Return (x, y) of the center of cell containing provided text 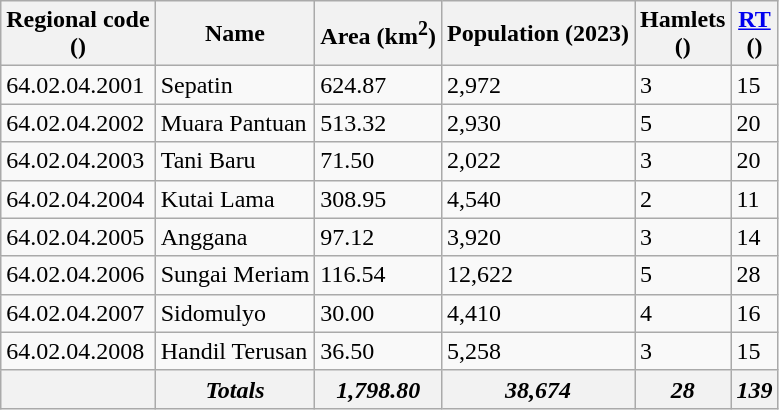
Totals (235, 389)
64.02.04.2007 (78, 313)
2,022 (538, 161)
4,540 (538, 199)
Sungai Meriam (235, 275)
5,258 (538, 351)
64.02.04.2001 (78, 85)
64.02.04.2003 (78, 161)
Anggana (235, 237)
1,798.80 (378, 389)
Handil Terusan (235, 351)
16 (754, 313)
30.00 (378, 313)
513.32 (378, 123)
Sepatin (235, 85)
38,674 (538, 389)
97.12 (378, 237)
64.02.04.2004 (78, 199)
Sidomulyo (235, 313)
Area (km2) (378, 34)
2 (683, 199)
2,972 (538, 85)
64.02.04.2008 (78, 351)
Hamlets() (683, 34)
36.50 (378, 351)
64.02.04.2002 (78, 123)
64.02.04.2005 (78, 237)
14 (754, 237)
116.54 (378, 275)
Muara Pantuan (235, 123)
Population (2023) (538, 34)
Tani Baru (235, 161)
Kutai Lama (235, 199)
Name (235, 34)
3,920 (538, 237)
4,410 (538, 313)
71.50 (378, 161)
11 (754, 199)
4 (683, 313)
RT() (754, 34)
Regional code() (78, 34)
624.87 (378, 85)
139 (754, 389)
308.95 (378, 199)
12,622 (538, 275)
64.02.04.2006 (78, 275)
2,930 (538, 123)
